Identify which cell holds the provided text, then report its [x, y] central coordinate. 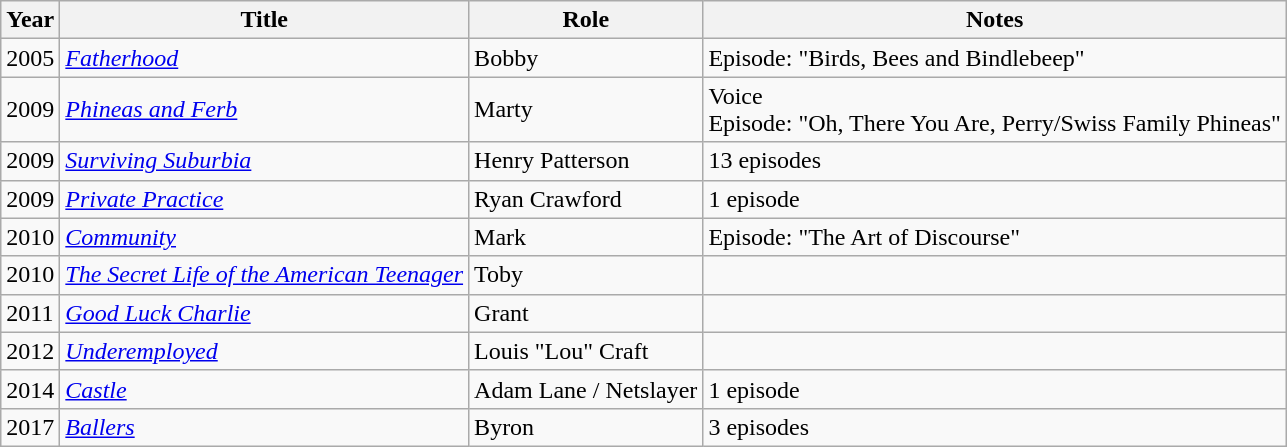
3 episodes [995, 427]
Underemployed [264, 351]
Adam Lane / Netslayer [586, 389]
2011 [30, 313]
Private Practice [264, 199]
The Secret Life of the American Teenager [264, 275]
Community [264, 237]
Surviving Suburbia [264, 161]
Phineas and Ferb [264, 110]
2017 [30, 427]
Marty [586, 110]
Year [30, 20]
Notes [995, 20]
Grant [586, 313]
Ballers [264, 427]
Toby [586, 275]
Role [586, 20]
2014 [30, 389]
Episode: "The Art of Discourse" [995, 237]
Ryan Crawford [586, 199]
Episode: "Birds, Bees and Bindlebeep" [995, 58]
Fatherhood [264, 58]
Castle [264, 389]
Good Luck Charlie [264, 313]
2012 [30, 351]
Louis "Lou" Craft [586, 351]
2005 [30, 58]
Bobby [586, 58]
Mark [586, 237]
Henry Patterson [586, 161]
Byron [586, 427]
13 episodes [995, 161]
VoiceEpisode: "Oh, There You Are, Perry/Swiss Family Phineas" [995, 110]
Title [264, 20]
